For the text-containing cell, return its midpoint in (X, Y) coordinate format. 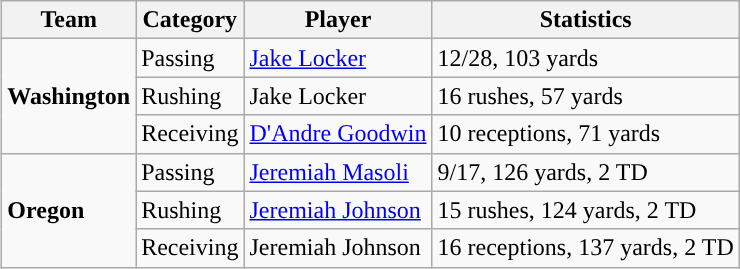
16 rushes, 57 yards (586, 96)
10 receptions, 71 yards (586, 134)
D'Andre Goodwin (338, 134)
15 rushes, 124 yards, 2 TD (586, 210)
16 receptions, 137 yards, 2 TD (586, 248)
Washington (69, 96)
Player (338, 20)
9/17, 126 yards, 2 TD (586, 172)
Category (190, 20)
Oregon (69, 210)
Jeremiah Masoli (338, 172)
Statistics (586, 20)
12/28, 103 yards (586, 58)
Team (69, 20)
